Return [X, Y] of the center of cell containing provided text 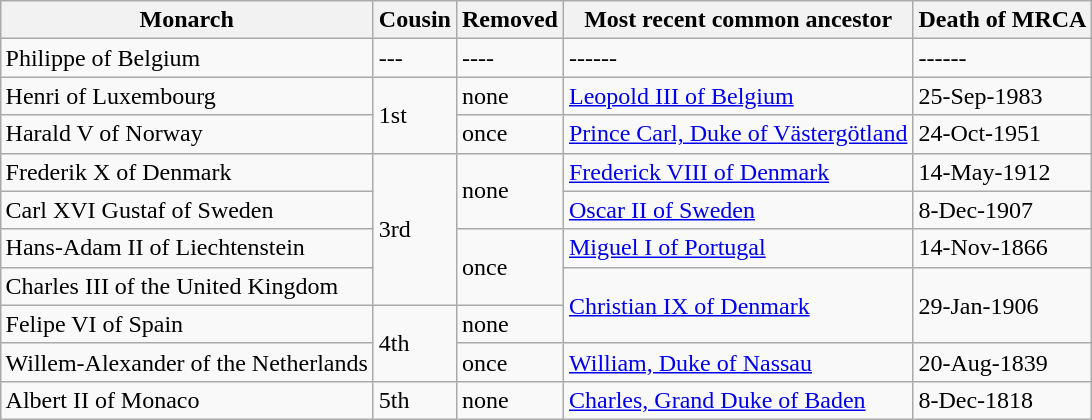
Cousin [414, 20]
24-Oct-1951 [1002, 134]
3rd [414, 229]
Christian IX of Denmark [738, 305]
Leopold III of Belgium [738, 96]
---- [510, 58]
1st [414, 115]
Removed [510, 20]
Hans-Adam II of Liechtenstein [186, 248]
14-May-1912 [1002, 172]
Death of MRCA [1002, 20]
14-Nov-1866 [1002, 248]
Charles III of the United Kingdom [186, 286]
Philippe of Belgium [186, 58]
Willem-Alexander of the Netherlands [186, 362]
Felipe VI of Spain [186, 324]
Monarch [186, 20]
29-Jan-1906 [1002, 305]
8-Dec-1818 [1002, 400]
William, Duke of Nassau [738, 362]
Most recent common ancestor [738, 20]
Albert II of Monaco [186, 400]
Prince Carl, Duke of Västergötland [738, 134]
Charles, Grand Duke of Baden [738, 400]
Oscar II of Sweden [738, 210]
20-Aug-1839 [1002, 362]
25-Sep-1983 [1002, 96]
Harald V of Norway [186, 134]
Miguel I of Portugal [738, 248]
Henri of Luxembourg [186, 96]
8-Dec-1907 [1002, 210]
5th [414, 400]
--- [414, 58]
Frederick VIII of Denmark [738, 172]
4th [414, 343]
Frederik X of Denmark [186, 172]
Carl XVI Gustaf of Sweden [186, 210]
